From the cell containing the given text, extract its center point as (X, Y) coordinate. 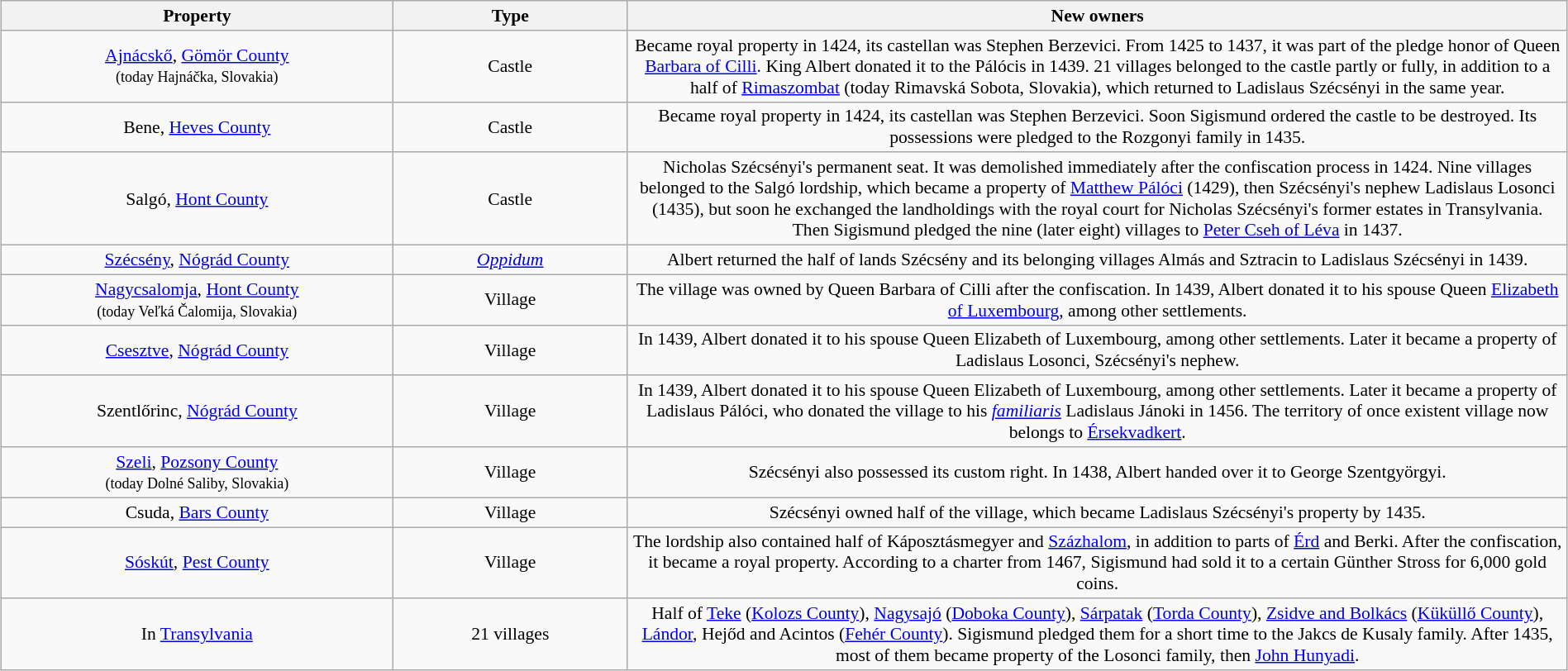
Bene, Heves County (198, 127)
Sóskút, Pest County (198, 564)
Szécsényi owned half of the village, which became Ladislaus Szécsényi's property by 1435. (1098, 512)
New owners (1098, 16)
Szentlőrinc, Nógrád County (198, 412)
Nagycsalomja, Hont County(today Veľká Čalomija, Slovakia) (198, 299)
Oppidum (510, 260)
Szécsényi also possessed its custom right. In 1438, Albert handed over it to George Szentgyörgyi. (1098, 473)
Szeli, Pozsony County(today Dolné Saliby, Slovakia) (198, 473)
Salgó, Hont County (198, 199)
Csuda, Bars County (198, 512)
In Transylvania (198, 635)
Type (510, 16)
21 villages (510, 635)
Ajnácskő, Gömör County(today Hajnáčka, Slovakia) (198, 66)
Property (198, 16)
Csesztve, Nógrád County (198, 350)
Szécsény, Nógrád County (198, 260)
Albert returned the half of lands Szécsény and its belonging villages Almás and Sztracin to Ladislaus Szécsényi in 1439. (1098, 260)
